Locate the cell with the specified text and output its (x, y) center coordinate. 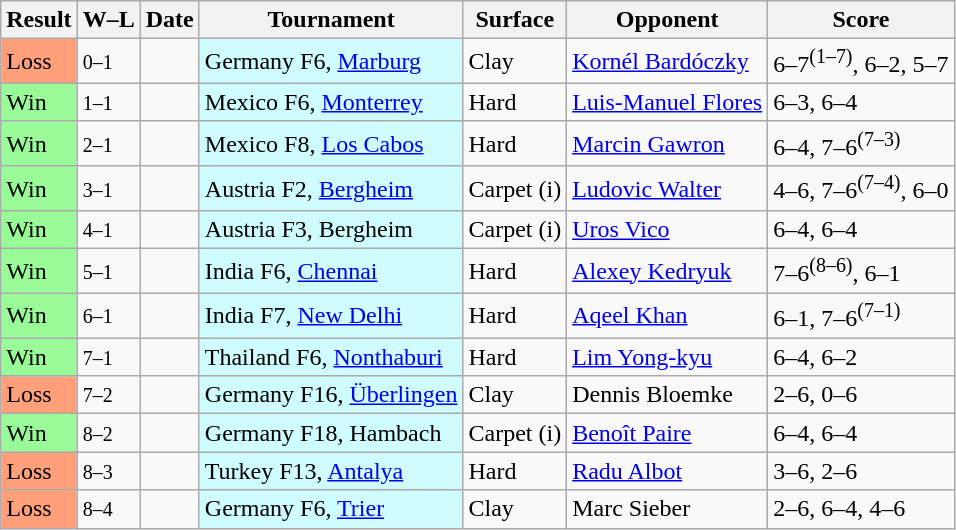
7–1 (108, 357)
Date (170, 20)
8–4 (108, 509)
5–1 (108, 272)
Austria F3, Bergheim (331, 230)
Turkey F13, Antalya (331, 471)
Lim Yong-kyu (668, 357)
4–1 (108, 230)
3–1 (108, 188)
Ludovic Walter (668, 188)
Radu Albot (668, 471)
Germany F16, Überlingen (331, 395)
Uros Vico (668, 230)
2–6, 0–6 (861, 395)
Marcin Gawron (668, 144)
Mexico F8, Los Cabos (331, 144)
Result (39, 20)
Germany F6, Trier (331, 509)
7–6(8–6), 6–1 (861, 272)
3–6, 2–6 (861, 471)
Aqeel Khan (668, 316)
Opponent (668, 20)
India F7, New Delhi (331, 316)
Dennis Bloemke (668, 395)
Luis-Manuel Flores (668, 102)
8–3 (108, 471)
8–2 (108, 433)
Germany F18, Hambach (331, 433)
7–2 (108, 395)
Germany F6, Marburg (331, 62)
0–1 (108, 62)
W–L (108, 20)
6–4, 6–2 (861, 357)
Surface (515, 20)
6–1 (108, 316)
Mexico F6, Monterrey (331, 102)
Benoît Paire (668, 433)
6–3, 6–4 (861, 102)
1–1 (108, 102)
6–1, 7–6(7–1) (861, 316)
Marc Sieber (668, 509)
Score (861, 20)
6–4, 7–6(7–3) (861, 144)
6–7(1–7), 6–2, 5–7 (861, 62)
Austria F2, Bergheim (331, 188)
India F6, Chennai (331, 272)
4–6, 7–6(7–4), 6–0 (861, 188)
Thailand F6, Nonthaburi (331, 357)
Kornél Bardóczky (668, 62)
Tournament (331, 20)
2–1 (108, 144)
2–6, 6–4, 4–6 (861, 509)
Alexey Kedryuk (668, 272)
